Output the [x, y] coordinate of the center of the cell containing the given text.  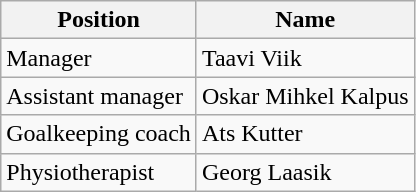
Physiotherapist [99, 172]
Position [99, 20]
Name [305, 20]
Oskar Mihkel Kalpus [305, 96]
Ats Kutter [305, 134]
Manager [99, 58]
Goalkeeping coach [99, 134]
Taavi Viik [305, 58]
Georg Laasik [305, 172]
Assistant manager [99, 96]
